Output the (x, y) coordinate of the center of the cell containing the given text.  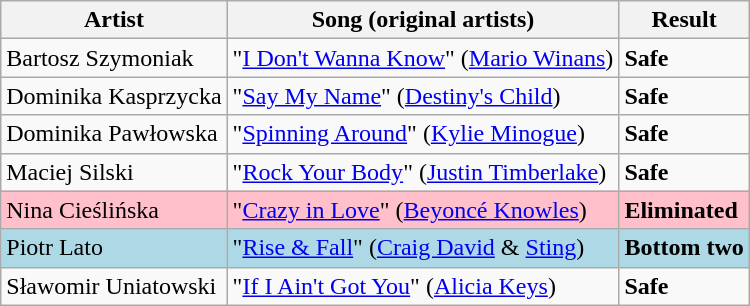
Maciej Silski (114, 172)
Dominika Pawłowska (114, 134)
Song (original artists) (423, 20)
"Rise & Fall" (Craig David & Sting) (423, 248)
Piotr Lato (114, 248)
Dominika Kasprzycka (114, 96)
"I Don't Wanna Know" (Mario Winans) (423, 58)
"Spinning Around" (Kylie Minogue) (423, 134)
Eliminated (684, 210)
Result (684, 20)
"Rock Your Body" (Justin Timberlake) (423, 172)
Nina Cieślińska (114, 210)
"Crazy in Love" (Beyoncé Knowles) (423, 210)
Bartosz Szymoniak (114, 58)
Sławomir Uniatowski (114, 286)
Bottom two (684, 248)
"Say My Name" (Destiny's Child) (423, 96)
Artist (114, 20)
"If I Ain't Got You" (Alicia Keys) (423, 286)
